Return [x, y] of the center of cell containing provided text 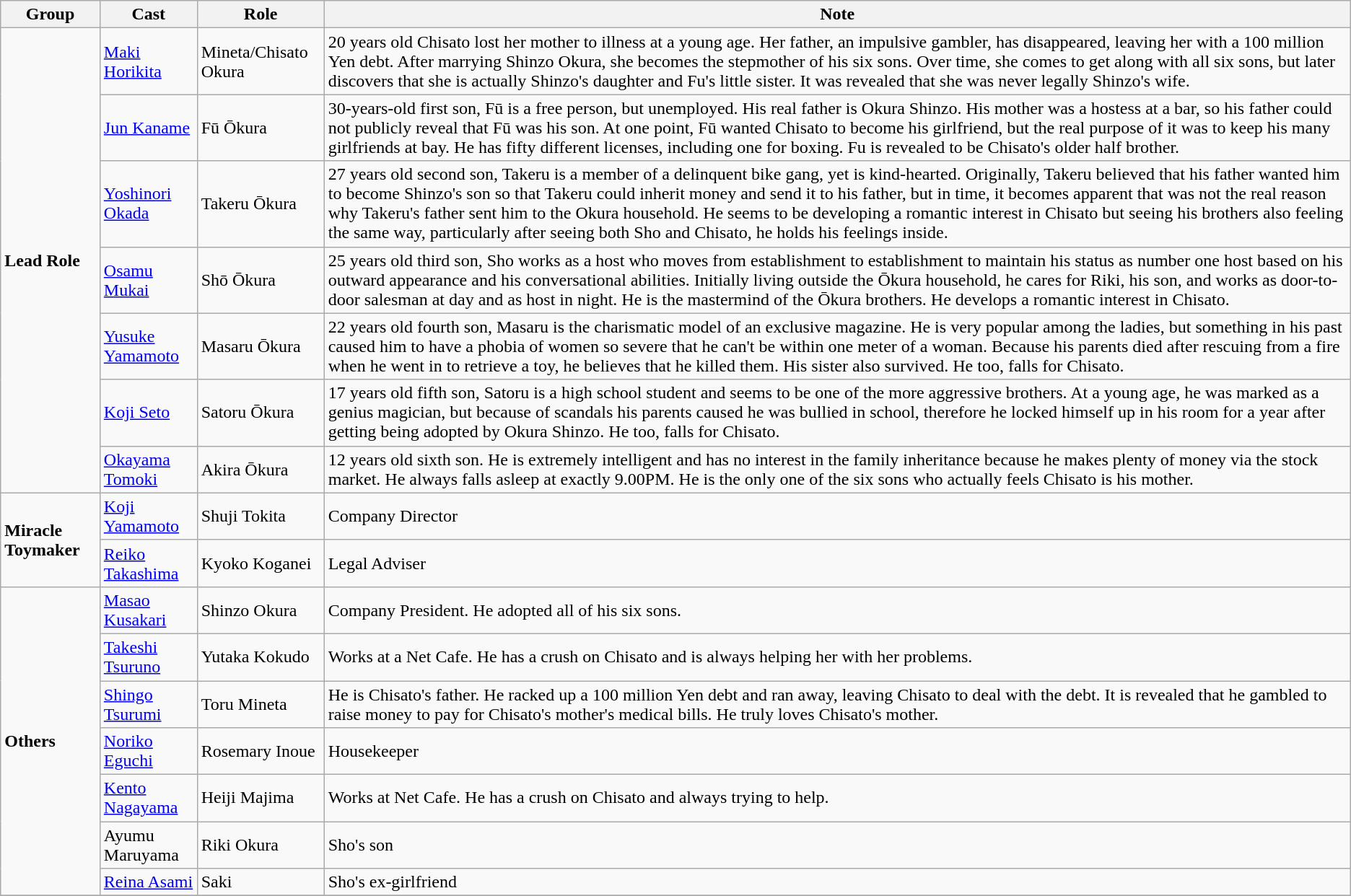
Satoru Ōkura [261, 413]
Koji Seto [149, 413]
Sho's ex-girlfriend [837, 882]
Fū Ōkura [261, 128]
Shuji Tokita [261, 517]
Takeru Ōkura [261, 203]
Noriko Eguchi [149, 752]
Shingo Tsurumi [149, 704]
Okayama Tomoki [149, 469]
Riki Okura [261, 846]
Works at Net Cafe. He has a crush on Chisato and always trying to help. [837, 798]
Lead Role [51, 260]
Yusuke Yamamoto [149, 346]
Group [51, 14]
Reina Asami [149, 882]
Role [261, 14]
Maki Horikita [149, 61]
Mineta/Chisato Okura [261, 61]
Shō Ōkura [261, 280]
Osamu Mukai [149, 280]
Note [837, 14]
Ayumu Maruyama [149, 846]
Company Director [837, 517]
Shinzo Okura [261, 610]
Housekeeper [837, 752]
Sho's son [837, 846]
Saki [261, 882]
Works at a Net Cafe. He has a crush on Chisato and is always helping her with her problems. [837, 656]
Kento Nagayama [149, 798]
Kyoko Koganei [261, 563]
Takeshi Tsuruno [149, 656]
Miracle Toymaker [51, 540]
Legal Adviser [837, 563]
Rosemary Inoue [261, 752]
Yoshinori Okada [149, 203]
Company President. He adopted all of his six sons. [837, 610]
Masao Kusakari [149, 610]
Akira Ōkura [261, 469]
Jun Kaname [149, 128]
Others [51, 741]
Cast [149, 14]
Heiji Majima [261, 798]
Masaru Ōkura [261, 346]
Reiko Takashima [149, 563]
Koji Yamamoto [149, 517]
Toru Mineta [261, 704]
Yutaka Kokudo [261, 656]
